Detect which cell encompasses the target text, then output its [x, y] center coordinate. 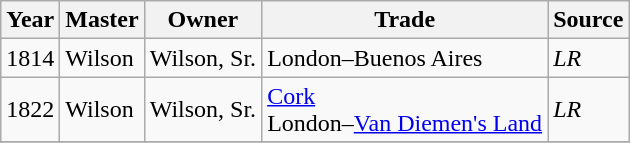
Year [30, 20]
Trade [405, 20]
Owner [202, 20]
1822 [30, 110]
London–Buenos Aires [405, 58]
Source [588, 20]
Master [102, 20]
CorkLondon–Van Diemen's Land [405, 110]
1814 [30, 58]
